Locate the cell with the specified text and output its [x, y] center coordinate. 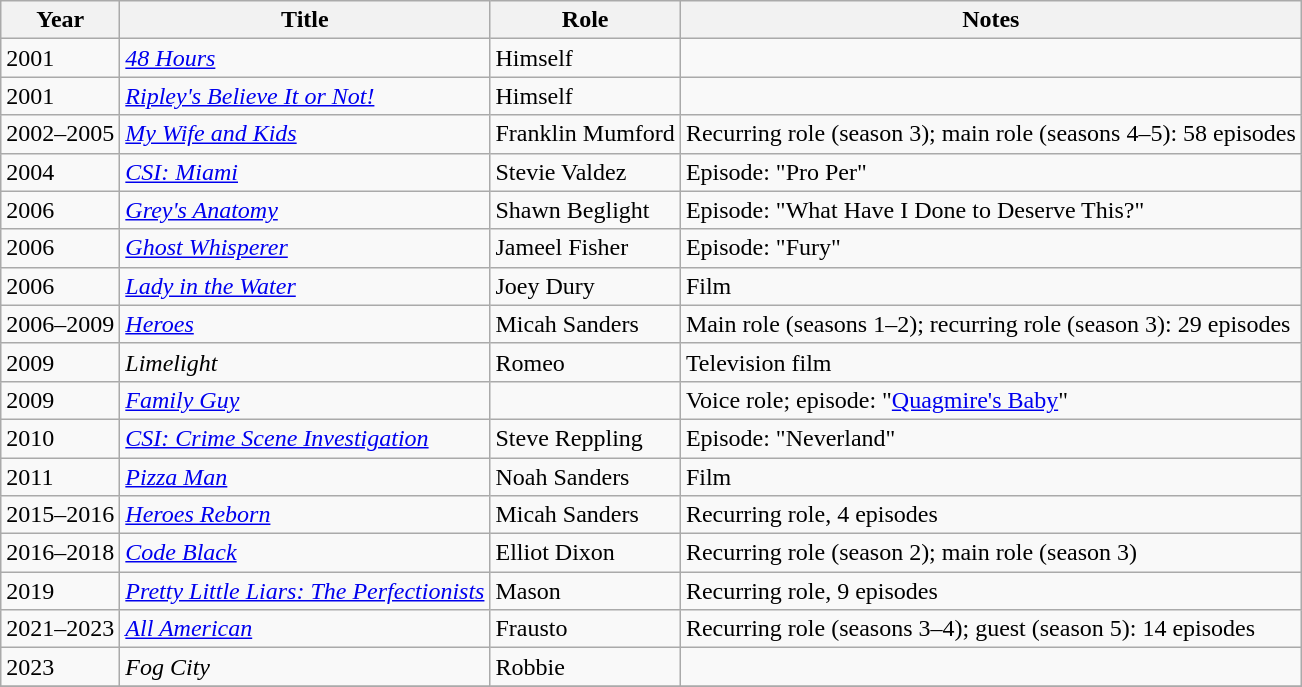
Frausto [585, 629]
Recurring role (season 2); main role (season 3) [990, 553]
Television film [990, 362]
Episode: "Fury" [990, 248]
Pizza Man [305, 477]
2016–2018 [60, 553]
Robbie [585, 667]
My Wife and Kids [305, 134]
Franklin Mumford [585, 134]
Stevie Valdez [585, 172]
Grey's Anatomy [305, 210]
Episode: "Pro Per" [990, 172]
Year [60, 20]
Pretty Little Liars: The Perfectionists [305, 591]
Notes [990, 20]
2010 [60, 438]
Code Black [305, 553]
Fog City [305, 667]
Limelight [305, 362]
Lady in the Water [305, 286]
Romeo [585, 362]
2021–2023 [60, 629]
2006–2009 [60, 324]
Noah Sanders [585, 477]
CSI: Crime Scene Investigation [305, 438]
Ghost Whisperer [305, 248]
Voice role; episode: "Quagmire's Baby" [990, 400]
Title [305, 20]
2002–2005 [60, 134]
Episode: "What Have I Done to Deserve This?" [990, 210]
Heroes Reborn [305, 515]
CSI: Miami [305, 172]
2011 [60, 477]
Recurring role, 4 episodes [990, 515]
48 Hours [305, 58]
Recurring role (season 3); main role (seasons 4–5): 58 episodes [990, 134]
2019 [60, 591]
Main role (seasons 1–2); recurring role (season 3): 29 episodes [990, 324]
Shawn Beglight [585, 210]
Mason [585, 591]
Recurring role (seasons 3–4); guest (season 5): 14 episodes [990, 629]
Role [585, 20]
Ripley's Believe It or Not! [305, 96]
Steve Reppling [585, 438]
Joey Dury [585, 286]
Episode: "Neverland" [990, 438]
Elliot Dixon [585, 553]
2023 [60, 667]
Recurring role, 9 episodes [990, 591]
2015–2016 [60, 515]
Heroes [305, 324]
Family Guy [305, 400]
All American [305, 629]
Jameel Fisher [585, 248]
2004 [60, 172]
